Search for the cell housing the specified text and yield its (x, y) center coordinate. 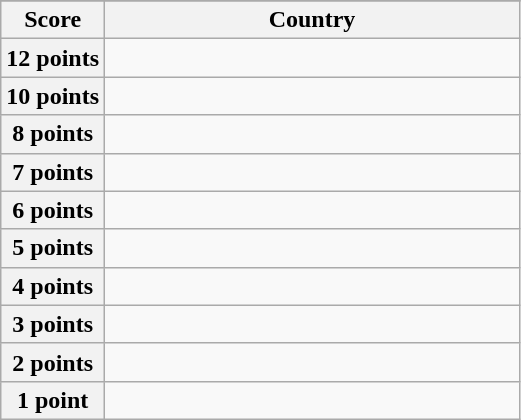
1 point (53, 400)
8 points (53, 134)
5 points (53, 248)
Country (312, 20)
6 points (53, 210)
3 points (53, 324)
12 points (53, 58)
2 points (53, 362)
4 points (53, 286)
Score (53, 20)
7 points (53, 172)
10 points (53, 96)
